From the cell containing the given text, extract its center point as [x, y] coordinate. 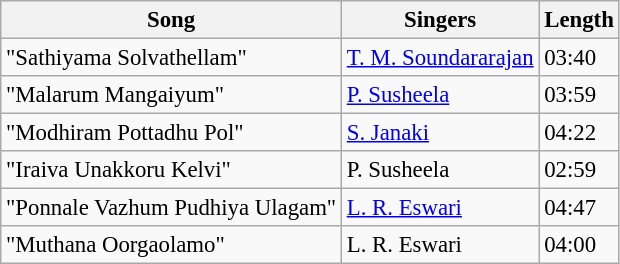
"Modhiram Pottadhu Pol" [172, 133]
04:22 [579, 133]
02:59 [579, 170]
"Iraiva Unakkoru Kelvi" [172, 170]
Song [172, 20]
04:00 [579, 245]
"Ponnale Vazhum Pudhiya Ulagam" [172, 208]
Singers [440, 20]
Length [579, 20]
04:47 [579, 208]
"Sathiyama Solvathellam" [172, 58]
T. M. Soundararajan [440, 58]
"Muthana Oorgaolamo" [172, 245]
03:40 [579, 58]
S. Janaki [440, 133]
"Malarum Mangaiyum" [172, 95]
03:59 [579, 95]
